Determine the [x, y] coordinate at the center of the cell enclosing the given text.  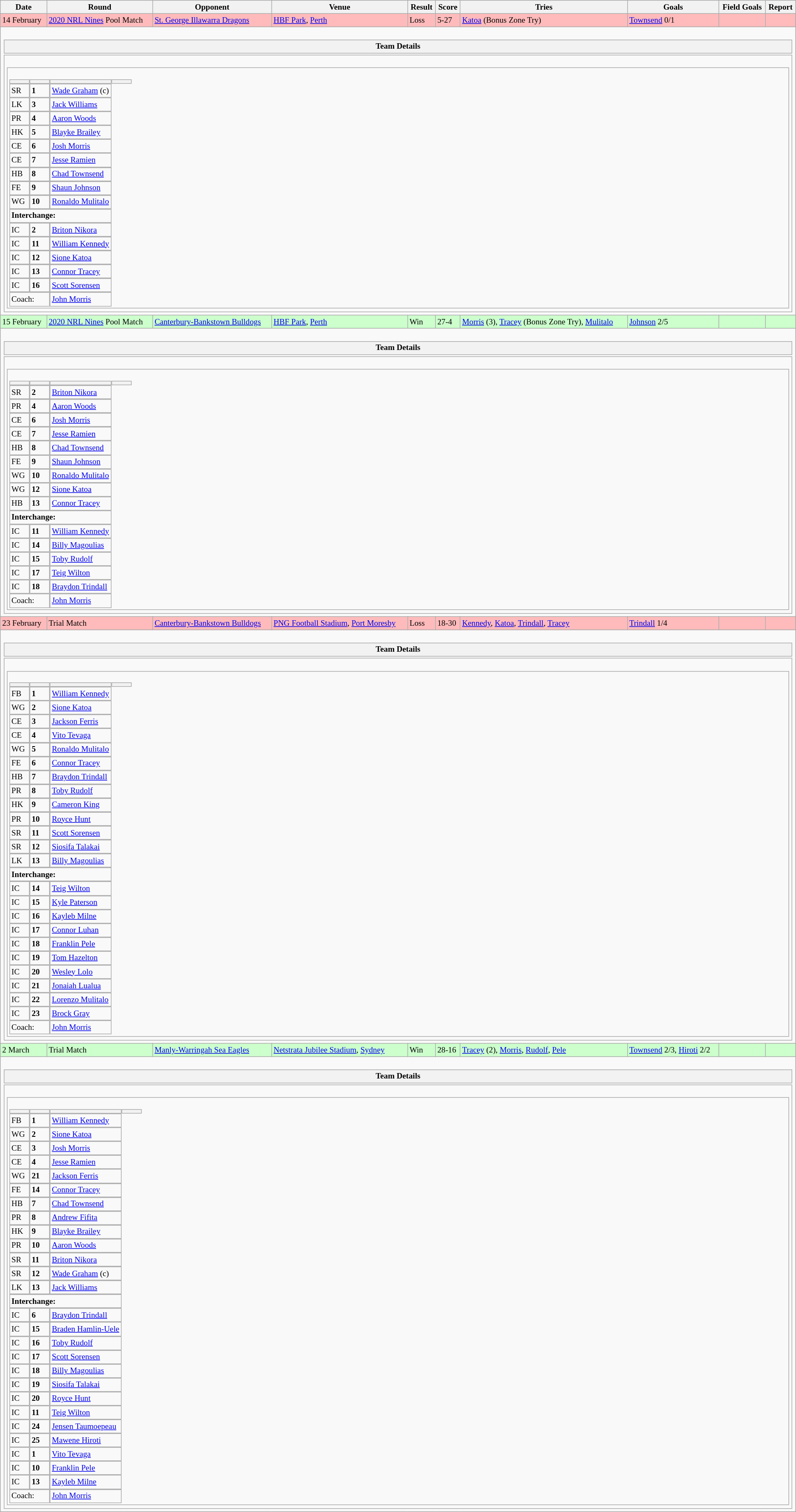
Jensen Taumoepeau [86, 1426]
Brock Gray [81, 1014]
Braden Hamlin-Uele [86, 1329]
18-30 [448, 623]
Johnson 2/5 [673, 322]
Opponent [212, 7]
Andrew Fifita [86, 1218]
Round [99, 7]
Townsend 0/1 [673, 20]
Tracey (2), Morris, Rudolf, Pele [544, 1050]
2 March [24, 1050]
St. George Illawarra Dragons [212, 20]
Report [780, 7]
Goals [673, 7]
27-4 [448, 322]
22 [39, 1000]
Score [448, 7]
Tries [544, 7]
Date [24, 7]
25 [39, 1440]
23 February [24, 623]
Trindall 1/4 [673, 623]
Netstrata Jubilee Stadium, Sydney [340, 1050]
Connor Luhan [81, 930]
Kennedy, Katoa, Trindall, Tracey [544, 623]
Cameron King [81, 805]
15 February [24, 322]
Townsend 2/3, Hiroti 2/2 [673, 1050]
24 [39, 1426]
28-16 [448, 1050]
14 February [24, 20]
Mawene Hiroti [86, 1440]
Venue [340, 7]
Morris (3), Tracey (Bonus Zone Try), Mulitalo [544, 322]
Wesley Lolo [81, 972]
Result [422, 7]
Tom Hazelton [81, 958]
5-27 [448, 20]
Manly-Warringah Sea Eagles [212, 1050]
PNG Football Stadium, Port Moresby [340, 623]
Lorenzo Mulitalo [81, 1000]
Kyle Paterson [81, 902]
Katoa (Bonus Zone Try) [544, 20]
Field Goals [742, 7]
23 [39, 1014]
Jonaiah Lualua [81, 985]
